Output the [x, y] coordinate of the center of the cell containing the given text.  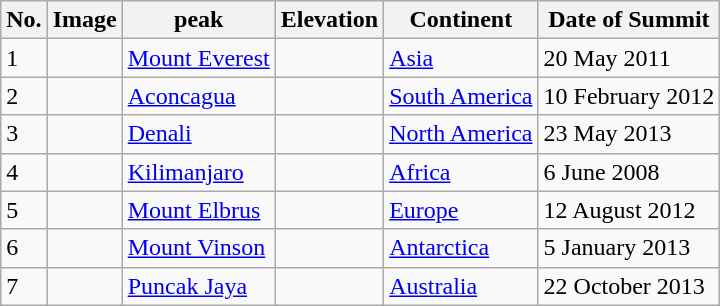
2 [24, 96]
10 February 2012 [629, 96]
6 [24, 248]
4 [24, 172]
Kilimanjaro [198, 172]
Antarctica [461, 248]
Date of Summit [629, 20]
South America [461, 96]
Aconcagua [198, 96]
Continent [461, 20]
Mount Everest [198, 58]
Africa [461, 172]
7 [24, 286]
Elevation [329, 20]
22 October 2013 [629, 286]
23 May 2013 [629, 134]
No. [24, 20]
North America [461, 134]
Asia [461, 58]
Europe [461, 210]
Australia [461, 286]
Image [84, 20]
Puncak Jaya [198, 286]
Mount Elbrus [198, 210]
6 June 2008 [629, 172]
5 January 2013 [629, 248]
Mount Vinson [198, 248]
12 August 2012 [629, 210]
5 [24, 210]
peak [198, 20]
Denali [198, 134]
20 May 2011 [629, 58]
3 [24, 134]
1 [24, 58]
